Output the (x, y) coordinate of the center of the cell containing the given text.  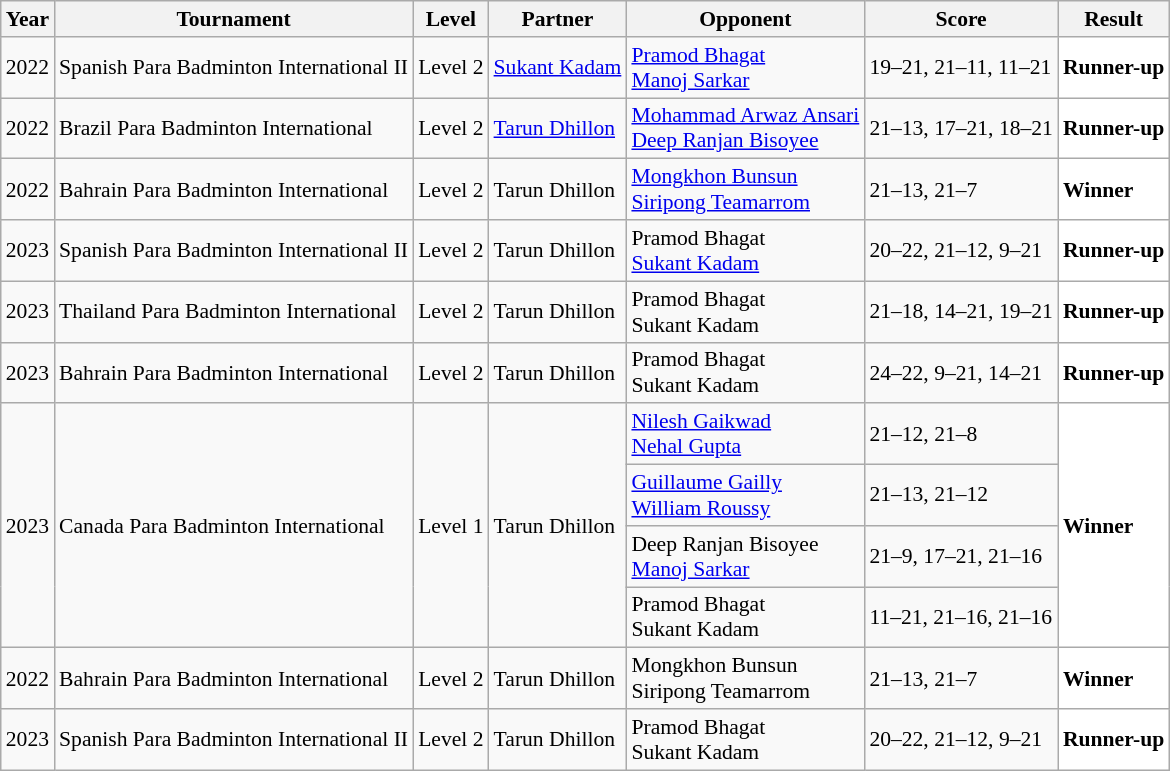
Level (450, 19)
Score (961, 19)
19–21, 21–11, 11–21 (961, 68)
21–13, 21–12 (961, 496)
Year (28, 19)
21–9, 17–21, 21–16 (961, 556)
Brazil Para Badminton International (234, 128)
Sukant Kadam (558, 68)
Mohammad Arwaz Ansari Deep Ranjan Bisoyee (745, 128)
Guillaume Gailly William Roussy (745, 496)
Level 1 (450, 526)
Nilesh Gaikwad Nehal Gupta (745, 434)
Partner (558, 19)
Canada Para Badminton International (234, 526)
Pramod Bhagat Manoj Sarkar (745, 68)
24–22, 9–21, 14–21 (961, 372)
21–13, 17–21, 18–21 (961, 128)
Thailand Para Badminton International (234, 312)
Deep Ranjan Bisoyee Manoj Sarkar (745, 556)
21–18, 14–21, 19–21 (961, 312)
Opponent (745, 19)
11–21, 21–16, 21–16 (961, 618)
Result (1114, 19)
Tournament (234, 19)
21–12, 21–8 (961, 434)
